Identify which cell holds the provided text, then report its (x, y) central coordinate. 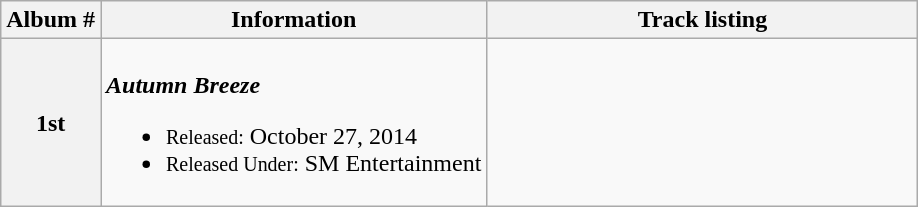
Album # (51, 20)
Autumn BreezeReleased: October 27, 2014Released Under: SM Entertainment (293, 122)
Information (293, 20)
Track listing (702, 20)
1st (51, 122)
